Extract the (X, Y) coordinate from the center of the cell holding the provided text.  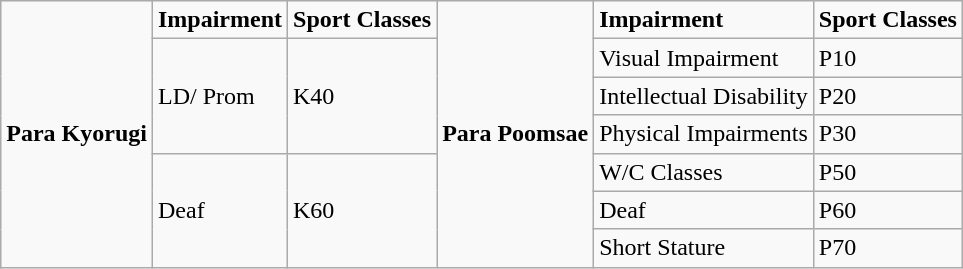
K60 (362, 210)
LD/ Prom (220, 96)
Physical Impairments (704, 134)
Para Poomsae (516, 134)
K40 (362, 96)
Para Kyorugi (77, 134)
Visual Impairment (704, 58)
P10 (888, 58)
P20 (888, 96)
P30 (888, 134)
P60 (888, 210)
Intellectual Disability (704, 96)
P70 (888, 248)
P50 (888, 172)
W/C Classes (704, 172)
Short Stature (704, 248)
